Detect which cell encompasses the target text, then output its (X, Y) center coordinate. 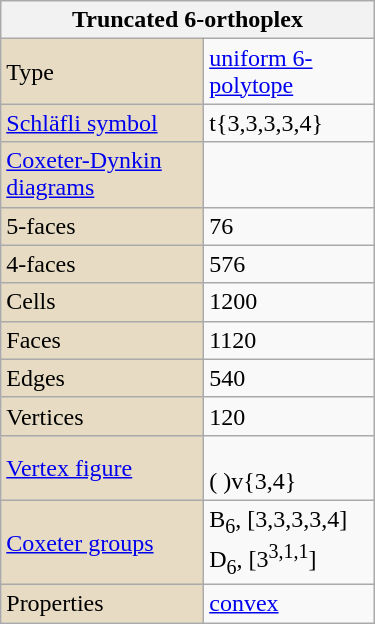
Faces (102, 340)
Truncated 6-orthoplex (188, 20)
Vertices (102, 416)
uniform 6-polytope (290, 72)
Cells (102, 302)
Vertex figure (102, 468)
1120 (290, 340)
B6, [3,3,3,3,4]D6, [33,1,1] (290, 542)
576 (290, 264)
Coxeter groups (102, 542)
t{3,3,3,3,4} (290, 123)
Properties (102, 604)
540 (290, 378)
Schläfli symbol (102, 123)
1200 (290, 302)
Type (102, 72)
4-faces (102, 264)
120 (290, 416)
Edges (102, 378)
Coxeter-Dynkin diagrams (102, 174)
convex (290, 604)
76 (290, 226)
5-faces (102, 226)
( )v{3,4} (290, 468)
